For the text-containing cell, return its midpoint in (x, y) coordinate format. 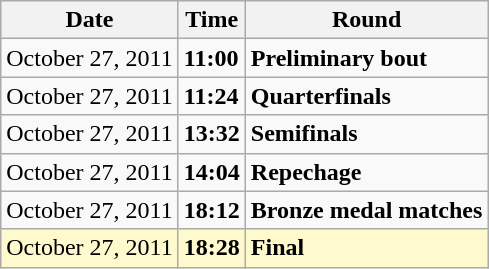
11:24 (212, 96)
Preliminary bout (366, 58)
Semifinals (366, 134)
Repechage (366, 172)
Final (366, 248)
18:12 (212, 210)
18:28 (212, 248)
13:32 (212, 134)
Quarterfinals (366, 96)
Round (366, 20)
Date (90, 20)
Time (212, 20)
Bronze medal matches (366, 210)
11:00 (212, 58)
14:04 (212, 172)
